Capture the cell that displays the provided text and extract its [X, Y] central coordinate. 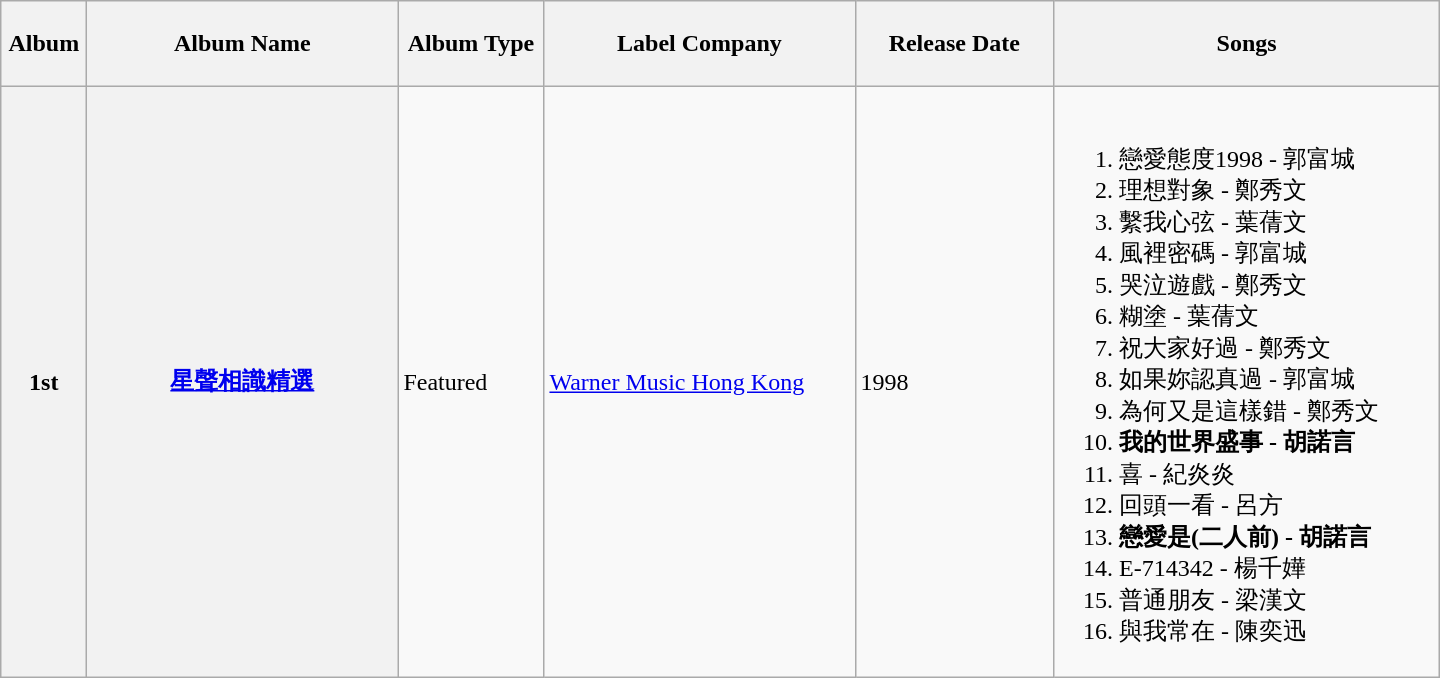
Album [44, 44]
Featured [471, 382]
Label Company [700, 44]
Album Type [471, 44]
Release Date [954, 44]
1st [44, 382]
星聲相識精選 [242, 382]
Warner Music Hong Kong [700, 382]
Album Name [242, 44]
1998 [954, 382]
Songs [1247, 44]
